Find where the given text appears and provide that cell's center as [X, Y] coordinate. 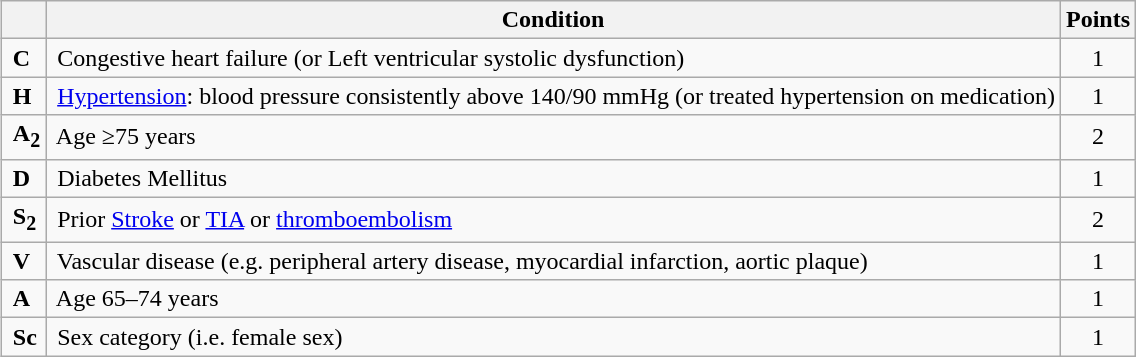
H [23, 96]
V [23, 261]
Congestive heart failure (or Left ventricular systolic dysfunction) [554, 58]
Sc [23, 337]
Points [1098, 20]
Prior Stroke or TIA or thromboembolism [554, 219]
S2 [23, 219]
Vascular disease (e.g. peripheral artery disease, myocardial infarction, aortic plaque) [554, 261]
Age 65–74 years [554, 299]
Diabetes Mellitus [554, 178]
A [23, 299]
A2 [23, 137]
Age ≥75 years [554, 137]
Sex category (i.e. female sex) [554, 337]
C [23, 58]
Hypertension: blood pressure consistently above 140/90 mmHg (or treated hypertension on medication) [554, 96]
Condition [554, 20]
D [23, 178]
